Extract the (X, Y) coordinate from the center of the cell holding the provided text.  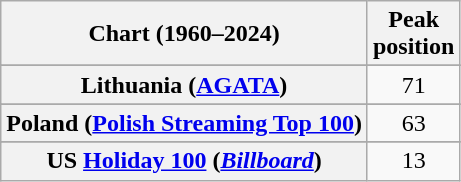
13 (413, 161)
Lithuania (AGATA) (184, 85)
Poland (Polish Streaming Top 100) (184, 123)
Chart (1960–2024) (184, 34)
US Holiday 100 (Billboard) (184, 161)
Peakposition (413, 34)
71 (413, 85)
63 (413, 123)
